Detect which cell encompasses the target text, then output its (X, Y) center coordinate. 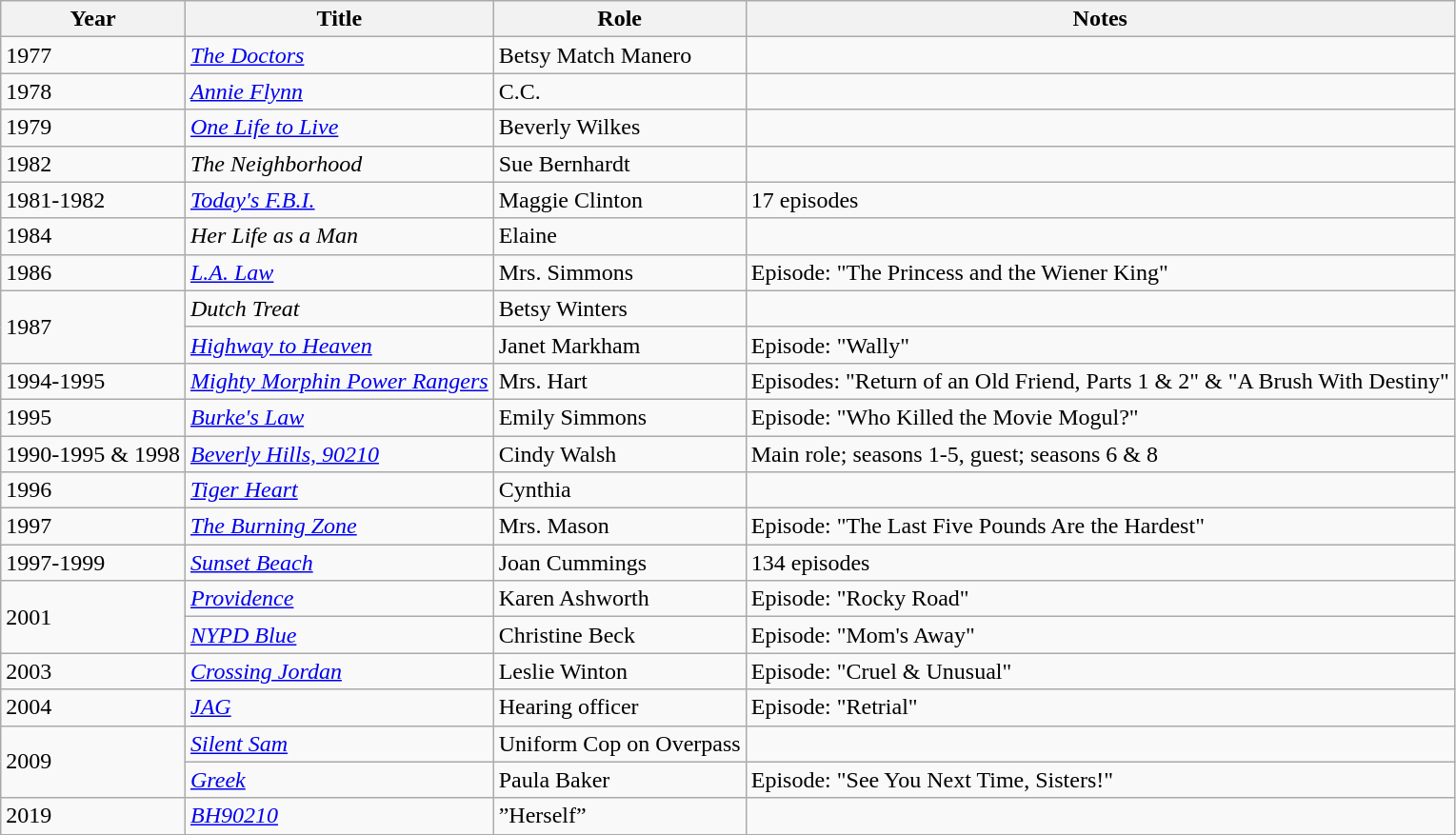
Betsy Winters (619, 308)
JAG (339, 707)
1979 (93, 128)
Elaine (619, 236)
NYPD Blue (339, 635)
Christine Beck (619, 635)
1997 (93, 527)
Silent Sam (339, 744)
Joan Cummings (619, 563)
2019 (93, 816)
Greek (339, 780)
134 episodes (1100, 563)
1997-1999 (93, 563)
C.C. (619, 91)
1984 (93, 236)
Annie Flynn (339, 91)
1990-1995 & 1998 (93, 454)
Crossing Jordan (339, 671)
L.A. Law (339, 272)
2001 (93, 617)
Sue Bernhardt (619, 164)
Episode: "Retrial" (1100, 707)
One Life to Live (339, 128)
Main role; seasons 1-5, guest; seasons 6 & 8 (1100, 454)
Episodes: "Return of an Old Friend, Parts 1 & 2" & "A Brush With Destiny" (1100, 381)
Emily Simmons (619, 417)
1994-1995 (93, 381)
Mighty Morphin Power Rangers (339, 381)
Janet Markham (619, 345)
1977 (93, 55)
Paula Baker (619, 780)
Her Life as a Man (339, 236)
”Herself” (619, 816)
Mrs. Simmons (619, 272)
Mrs. Mason (619, 527)
Episode: "Wally" (1100, 345)
2003 (93, 671)
Beverly Hills, 90210 (339, 454)
2004 (93, 707)
1982 (93, 164)
17 episodes (1100, 200)
Episode: "The Last Five Pounds Are the Hardest" (1100, 527)
The Burning Zone (339, 527)
Episode: "Who Killed the Movie Mogul?" (1100, 417)
1995 (93, 417)
Episode: "See You Next Time, Sisters!" (1100, 780)
Notes (1100, 19)
Episode: "The Princess and the Wiener King" (1100, 272)
Title (339, 19)
The Neighborhood (339, 164)
Leslie Winton (619, 671)
Cynthia (619, 490)
Year (93, 19)
2009 (93, 762)
1996 (93, 490)
Cindy Walsh (619, 454)
Providence (339, 599)
1981-1982 (93, 200)
BH90210 (339, 816)
Mrs. Hart (619, 381)
Hearing officer (619, 707)
Today's F.B.I. (339, 200)
1978 (93, 91)
Episode: "Rocky Road" (1100, 599)
Burke's Law (339, 417)
Episode: "Cruel & Unusual" (1100, 671)
Sunset Beach (339, 563)
Maggie Clinton (619, 200)
The Doctors (339, 55)
Uniform Cop on Overpass (619, 744)
Episode: "Mom's Away" (1100, 635)
1987 (93, 327)
Beverly Wilkes (619, 128)
1986 (93, 272)
Tiger Heart (339, 490)
Highway to Heaven (339, 345)
Betsy Match Manero (619, 55)
Karen Ashworth (619, 599)
Dutch Treat (339, 308)
Role (619, 19)
